Return the (X, Y) coordinate for the center point of the cell that contains the specified text.  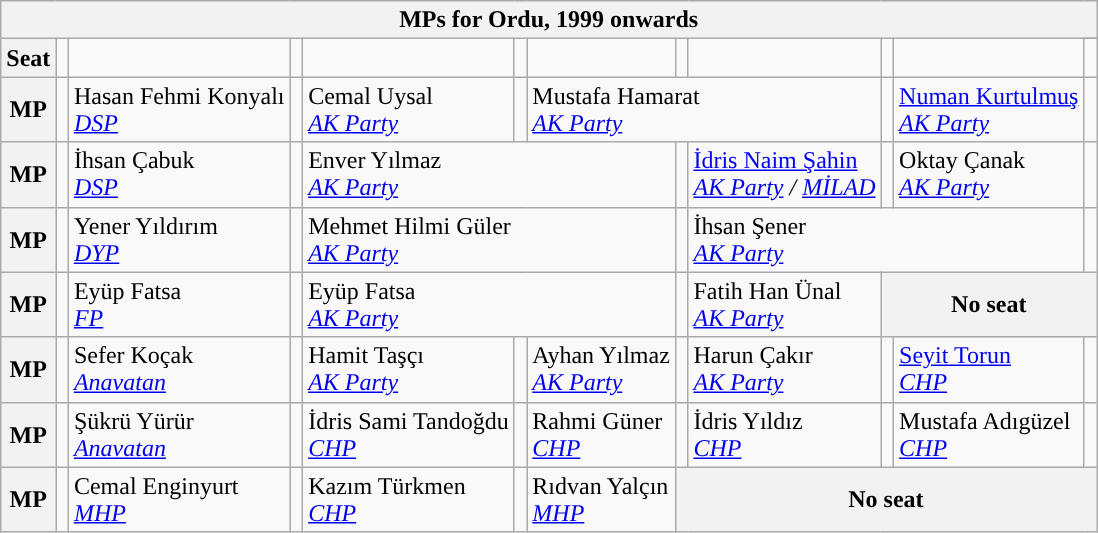
İdris Sami TandoğduCHP (409, 434)
Seat (28, 58)
Mustafa HamaratAK Party (704, 110)
İhsan ŞenerAK Party (886, 240)
İhsan ÇabukDSP (179, 174)
Hasan Fehmi KonyalıDSP (179, 110)
Oktay ÇanakAK Party (989, 174)
Harun ÇakırAK Party (784, 370)
MPs for Ordu, 1999 onwards (549, 20)
Şükrü YürürAnavatan (179, 434)
Rahmi GünerCHP (602, 434)
Mustafa AdıgüzelCHP (989, 434)
Cemal EnginyurtMHP (179, 500)
Rıdvan YalçınMHP (602, 500)
İdris Naim ŞahinAK Party / MİLAD (784, 174)
Cemal UysalAK Party (409, 110)
Mehmet Hilmi GülerAK Party (490, 240)
Fatih Han ÜnalAK Party (784, 304)
Hamit TaşçıAK Party (409, 370)
Eyüp FatsaAK Party (490, 304)
Eyüp FatsaFP (179, 304)
Yener YıldırımDYP (179, 240)
Kazım TürkmenCHP (409, 500)
Enver YılmazAK Party (490, 174)
Sefer KoçakAnavatan (179, 370)
Numan KurtulmuşAK Party (989, 110)
İdris YıldızCHP (784, 434)
Seyit TorunCHP (989, 370)
Ayhan YılmazAK Party (602, 370)
